Return [x, y] of the center of cell containing provided text 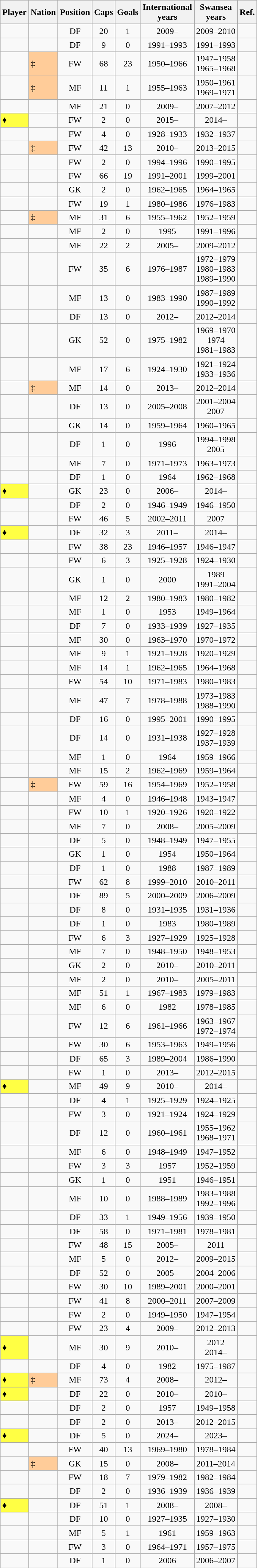
1983–19881992–1996 [216, 1198]
1946–1947 [216, 547]
1963–1970 [167, 640]
1946–1951 [216, 1179]
1955–19621968–1971 [216, 1133]
1920–1929 [216, 654]
1960–1965 [216, 425]
33 [104, 1217]
1963–19671972–1974 [216, 1026]
1989–2004 [167, 1059]
18 [104, 1477]
1975–1982 [167, 340]
Player [15, 12]
1951 [167, 1179]
2007–2012 [216, 106]
1931–1936 [216, 910]
1947–19581965–1968 [216, 64]
1982–1984 [216, 1477]
48 [104, 1245]
1978–1984 [216, 1449]
1983–1990 [167, 298]
1967–1983 [167, 993]
Position [75, 12]
1949–1964 [216, 612]
1999–2010 [167, 882]
66 [104, 176]
21 [104, 106]
1973–19831988–1990 [216, 700]
1932–1937 [216, 134]
1979–1982 [167, 1477]
1925–1929 [167, 1100]
1954 [167, 854]
1948–1950 [167, 951]
1964–1968 [216, 668]
2005–2008 [167, 407]
2005–2009 [216, 826]
1957–1975 [216, 1547]
1959–1966 [216, 757]
2011–2014 [216, 1463]
2004–2006 [216, 1273]
1971–1983 [167, 681]
1921–1928 [167, 654]
1927–1930 [216, 1519]
2005–2011 [216, 979]
46 [104, 519]
1978–1981 [216, 1231]
11 [104, 88]
1988 [167, 868]
2007–2009 [216, 1301]
1986–1990 [216, 1059]
1979–1983 [216, 993]
2011 [216, 1245]
2006–2009 [216, 896]
1924–1925 [216, 1100]
2024– [167, 1435]
2011– [167, 533]
1975–1987 [216, 1366]
41 [104, 1301]
62 [104, 882]
1947–1954 [216, 1315]
65 [104, 1059]
35 [104, 269]
2009–2010 [216, 31]
1996 [167, 444]
1991–1996 [216, 232]
1987–19891990–1992 [216, 298]
1991–2001 [167, 176]
1955–1962 [167, 218]
1952–1958 [216, 785]
1988–1989 [167, 1198]
1989–2001 [167, 1287]
1948–1953 [216, 951]
1987–1989 [216, 868]
1999–2001 [216, 176]
1920–1926 [167, 812]
1947–1955 [216, 840]
89 [104, 896]
20 [104, 31]
1995 [167, 232]
1994–19982005 [216, 444]
1950–19611969–1971 [216, 88]
1980–1982 [216, 598]
1953 [167, 612]
Swanseayears [216, 12]
1943–1947 [216, 799]
1946–1957 [167, 547]
1927–19281937–1939 [216, 738]
Goals [128, 12]
2006–2007 [216, 1561]
58 [104, 1231]
17 [104, 369]
2023– [216, 1435]
1946–1950 [216, 505]
1946–1948 [167, 799]
31 [104, 218]
1962–1969 [167, 771]
1924–1929 [216, 1114]
1964–1971 [167, 1547]
2006 [167, 1561]
59 [104, 785]
1980–1986 [167, 203]
47 [104, 700]
1983 [167, 923]
2013–2015 [216, 148]
40 [104, 1449]
2002–2011 [167, 519]
2007 [216, 519]
54 [104, 681]
1928–1933 [167, 134]
1949–1950 [167, 1315]
1931–1938 [167, 738]
1962–1968 [216, 477]
68 [104, 64]
Ref. [247, 12]
1933–1939 [167, 626]
Caps [104, 12]
2000–2009 [167, 896]
20122014– [216, 1347]
1978–1988 [167, 700]
73 [104, 1380]
1969–197019741981–1983 [216, 340]
2009–2015 [216, 1259]
1954–1969 [167, 785]
1953–1963 [167, 1045]
Nation [43, 12]
1994–1996 [167, 162]
2015– [167, 120]
1964–1965 [216, 190]
1931–1935 [167, 910]
19891991–2004 [216, 579]
1961 [167, 1533]
2000 [167, 579]
2001–20042007 [216, 407]
38 [104, 547]
2000–2011 [167, 1301]
2006– [167, 491]
1955–1963 [167, 88]
1971–1973 [167, 463]
1959–1963 [216, 1533]
1921–19241933–1936 [216, 369]
Internationalyears [167, 12]
1927–1929 [167, 937]
32 [104, 533]
1950–1966 [167, 64]
1976–1987 [167, 269]
1960–1961 [167, 1133]
1920–1922 [216, 812]
2009–2012 [216, 245]
1949–1958 [216, 1408]
1961–1966 [167, 1026]
1939–1950 [216, 1217]
1971–1981 [167, 1231]
1947–1952 [216, 1152]
1995–2001 [167, 719]
1921–1924 [167, 1114]
2012–2013 [216, 1328]
1969–1980 [167, 1449]
1976–1983 [216, 203]
1978–1985 [216, 1007]
1980–1989 [216, 923]
1970–1972 [216, 640]
2000–2001 [216, 1287]
1963–1973 [216, 463]
49 [104, 1086]
1972–19791980–19831989–1990 [216, 269]
1946–1949 [167, 505]
1950–1964 [216, 854]
42 [104, 148]
